Pinpoint the cell where the given text exists, returning its (X, Y) midpoint coordinate. 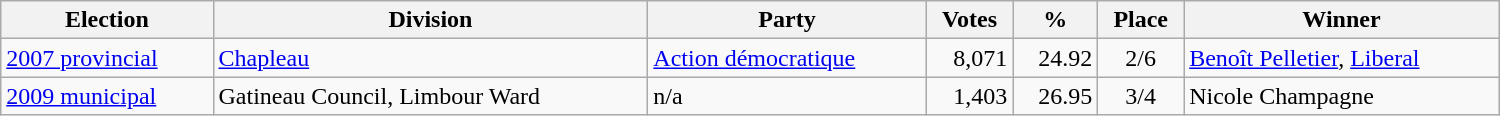
Place (1141, 20)
Action démocratique (787, 58)
24.92 (1056, 58)
3/4 (1141, 96)
n/a (787, 96)
% (1056, 20)
Benoît Pelletier, Liberal (1342, 58)
Party (787, 20)
2009 municipal (107, 96)
1,403 (970, 96)
2007 provincial (107, 58)
Winner (1342, 20)
Division (430, 20)
2/6 (1141, 58)
Nicole Champagne (1342, 96)
Gatineau Council, Limbour Ward (430, 96)
Chapleau (430, 58)
Votes (970, 20)
Election (107, 20)
8,071 (970, 58)
26.95 (1056, 96)
